Provide the (x, y) coordinate of the cell's center where the given text is located.  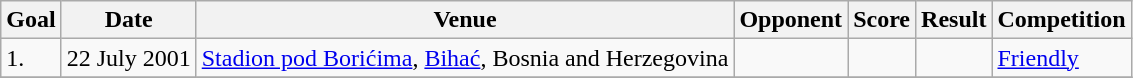
Stadion pod Borićima, Bihać, Bosnia and Herzegovina (465, 58)
Friendly (1062, 58)
Date (128, 20)
22 July 2001 (128, 58)
1. (31, 58)
Venue (465, 20)
Result (954, 20)
Goal (31, 20)
Score (882, 20)
Opponent (791, 20)
Competition (1062, 20)
